Find where the given text appears and provide that cell's center as (x, y) coordinate. 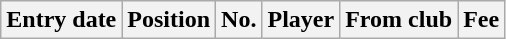
Position (169, 20)
Player (301, 20)
Entry date (62, 20)
Fee (482, 20)
From club (399, 20)
No. (239, 20)
